Return (X, Y) of the center of cell containing provided text 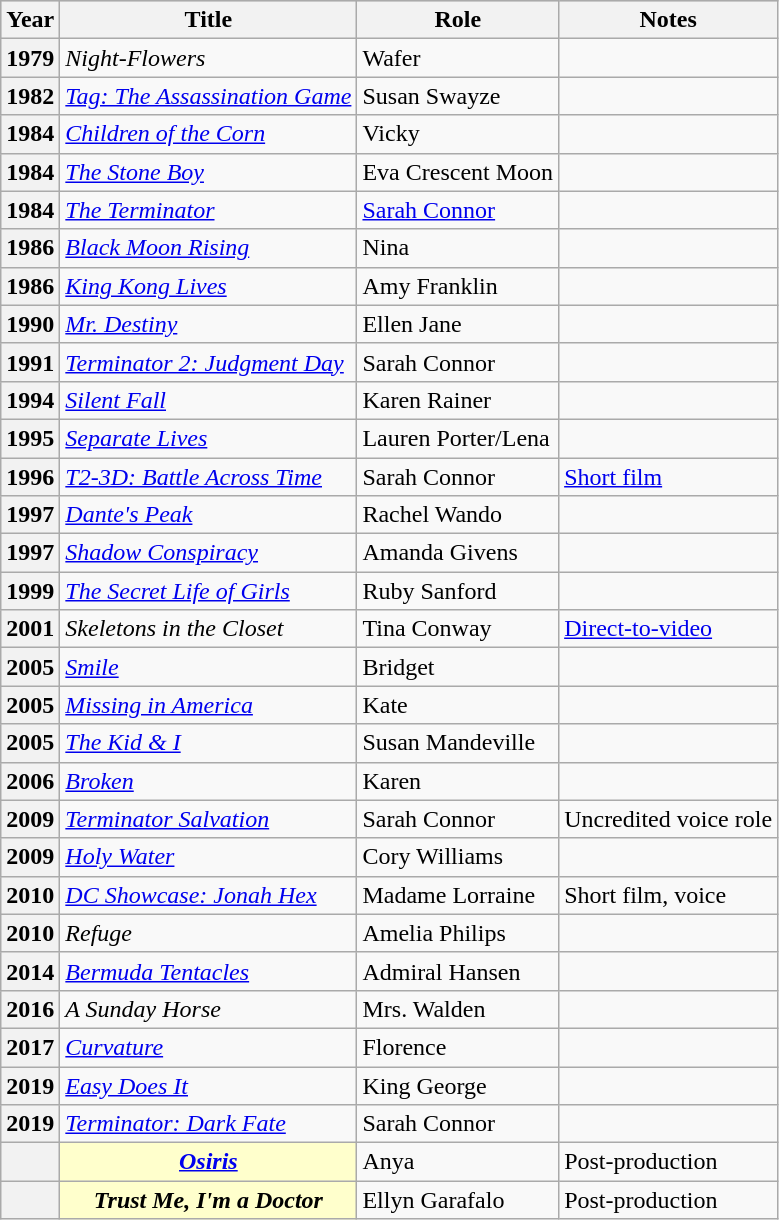
Bridget (458, 667)
Notes (668, 20)
Terminator Salvation (208, 819)
Terminator 2: Judgment Day (208, 362)
Short film (668, 477)
Short film, voice (668, 895)
Madame Lorraine (458, 895)
The Secret Life of Girls (208, 591)
2016 (30, 1009)
Missing in America (208, 705)
Shadow Conspiracy (208, 553)
Broken (208, 781)
1979 (30, 58)
1999 (30, 591)
Amy Franklin (458, 286)
Trust Me, I'm a Doctor (208, 1200)
Kate (458, 705)
Ellen Jane (458, 324)
Amanda Givens (458, 553)
Vicky (458, 134)
Rachel Wando (458, 515)
2014 (30, 971)
Mrs. Walden (458, 1009)
Dante's Peak (208, 515)
Susan Mandeville (458, 743)
Bermuda Tentacles (208, 971)
Susan Swayze (458, 96)
King George (458, 1085)
Direct-to-video (668, 629)
Smile (208, 667)
Admiral Hansen (458, 971)
Florence (458, 1047)
Title (208, 20)
Tina Conway (458, 629)
Curvature (208, 1047)
2006 (30, 781)
King Kong Lives (208, 286)
T2-3D: Battle Across Time (208, 477)
Osiris (208, 1162)
Children of the Corn (208, 134)
The Kid & I (208, 743)
2001 (30, 629)
Cory Williams (458, 857)
Lauren Porter/Lena (458, 438)
The Stone Boy (208, 172)
2017 (30, 1047)
1995 (30, 438)
Terminator: Dark Fate (208, 1124)
Tag: The Assassination Game (208, 96)
Ruby Sanford (458, 591)
1990 (30, 324)
Holy Water (208, 857)
Silent Fall (208, 400)
Black Moon Rising (208, 248)
Eva Crescent Moon (458, 172)
DC Showcase: Jonah Hex (208, 895)
Karen Rainer (458, 400)
Anya (458, 1162)
Role (458, 20)
Nina (458, 248)
1994 (30, 400)
Year (30, 20)
Separate Lives (208, 438)
A Sunday Horse (208, 1009)
1991 (30, 362)
The Terminator (208, 210)
Refuge (208, 933)
Ellyn Garafalo (458, 1200)
Amelia Philips (458, 933)
Wafer (458, 58)
Easy Does It (208, 1085)
1982 (30, 96)
Night-Flowers (208, 58)
Uncredited voice role (668, 819)
Skeletons in the Closet (208, 629)
1996 (30, 477)
Mr. Destiny (208, 324)
Karen (458, 781)
